Extract the (x, y) coordinate from the center of the cell holding the provided text.  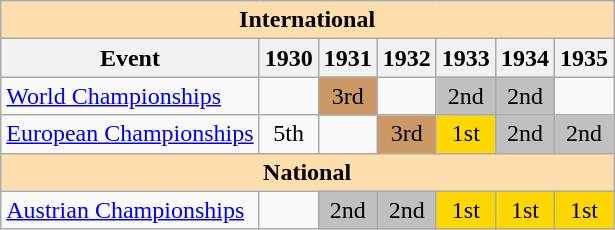
World Championships (130, 96)
1935 (584, 58)
European Championships (130, 134)
1930 (288, 58)
Austrian Championships (130, 210)
International (308, 20)
National (308, 172)
Event (130, 58)
5th (288, 134)
1931 (348, 58)
1934 (524, 58)
1933 (466, 58)
1932 (406, 58)
